From the cell containing the given text, extract its center point as (x, y) coordinate. 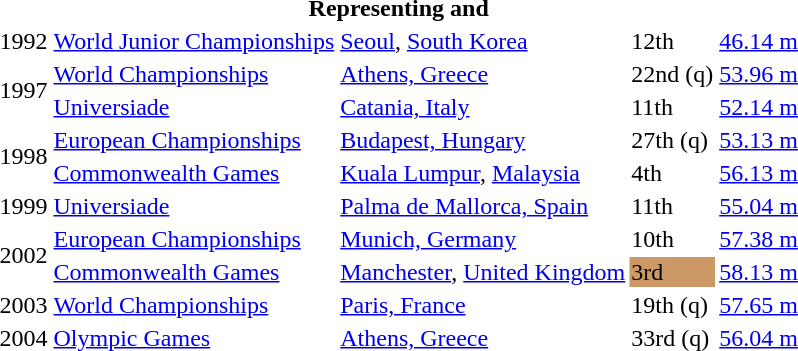
4th (672, 173)
12th (672, 41)
27th (q) (672, 140)
19th (q) (672, 305)
Paris, France (483, 305)
Seoul, South Korea (483, 41)
Palma de Mallorca, Spain (483, 206)
Munich, Germany (483, 239)
22nd (q) (672, 74)
10th (672, 239)
Catania, Italy (483, 107)
Budapest, Hungary (483, 140)
Athens, Greece (483, 74)
Kuala Lumpur, Malaysia (483, 173)
Manchester, United Kingdom (483, 272)
World Junior Championships (194, 41)
3rd (672, 272)
